For the text-containing cell, return its midpoint in (X, Y) coordinate format. 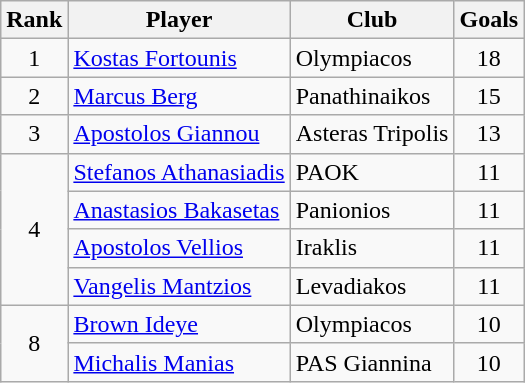
Stefanos Athanasiadis (179, 172)
Player (179, 20)
Rank (34, 20)
2 (34, 96)
Club (372, 20)
4 (34, 229)
18 (489, 58)
Kostas Fortounis (179, 58)
Michalis Manias (179, 362)
8 (34, 343)
Panathinaikos (372, 96)
Anastasios Bakasetas (179, 210)
PAS Giannina (372, 362)
Goals (489, 20)
1 (34, 58)
Asteras Tripolis (372, 134)
Iraklis (372, 248)
Marcus Berg (179, 96)
Apostolos Vellios (179, 248)
Brown Ideye (179, 324)
Apostolos Giannou (179, 134)
13 (489, 134)
3 (34, 134)
PAOK (372, 172)
Vangelis Mantzios (179, 286)
Panionios (372, 210)
15 (489, 96)
Levadiakos (372, 286)
